Output the [x, y] coordinate of the center of the cell containing the given text.  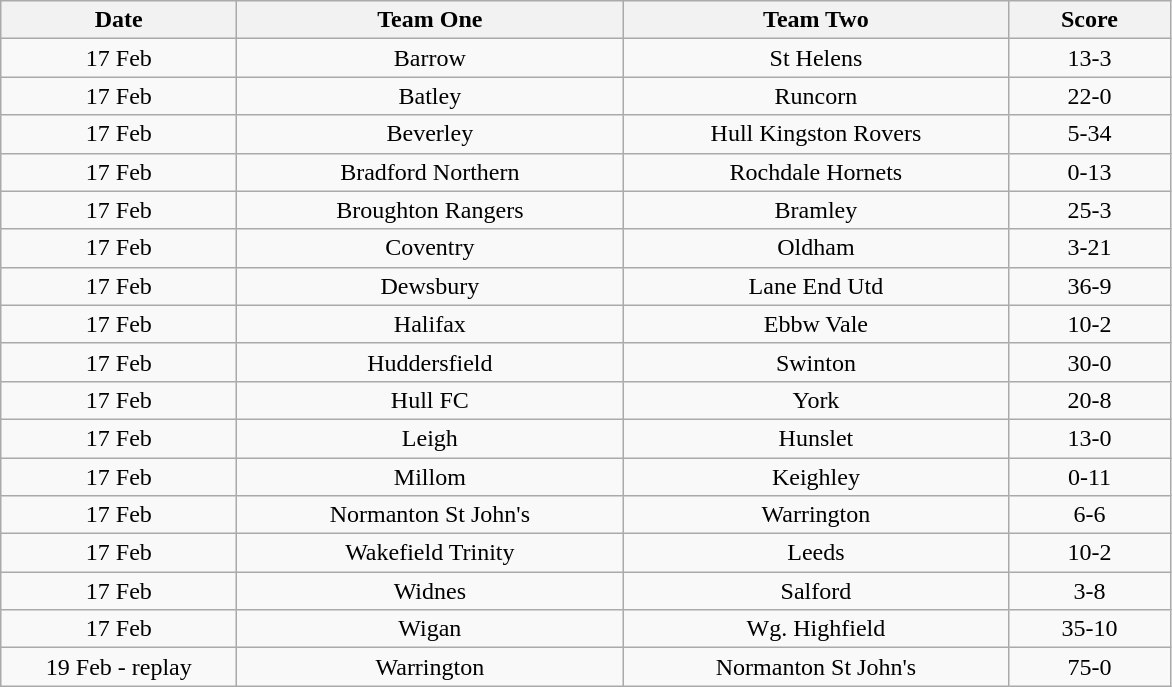
Halifax [430, 324]
Runcorn [816, 96]
Lane End Utd [816, 286]
Keighley [816, 477]
13-0 [1090, 438]
Barrow [430, 58]
Leeds [816, 553]
0-13 [1090, 172]
19 Feb - replay [119, 667]
36-9 [1090, 286]
Hull Kingston Rovers [816, 134]
Hull FC [430, 400]
Batley [430, 96]
Leigh [430, 438]
Millom [430, 477]
Bramley [816, 210]
25-3 [1090, 210]
6-6 [1090, 515]
Beverley [430, 134]
Swinton [816, 362]
Huddersfield [430, 362]
35-10 [1090, 629]
Bradford Northern [430, 172]
Broughton Rangers [430, 210]
30-0 [1090, 362]
Wigan [430, 629]
Ebbw Vale [816, 324]
0-11 [1090, 477]
Wakefield Trinity [430, 553]
York [816, 400]
Oldham [816, 248]
3-8 [1090, 591]
Team One [430, 20]
Widnes [430, 591]
3-21 [1090, 248]
75-0 [1090, 667]
St Helens [816, 58]
Wg. Highfield [816, 629]
Team Two [816, 20]
20-8 [1090, 400]
13-3 [1090, 58]
5-34 [1090, 134]
Dewsbury [430, 286]
Score [1090, 20]
22-0 [1090, 96]
Date [119, 20]
Hunslet [816, 438]
Coventry [430, 248]
Salford [816, 591]
Rochdale Hornets [816, 172]
